Search for the cell housing the specified text and yield its (x, y) center coordinate. 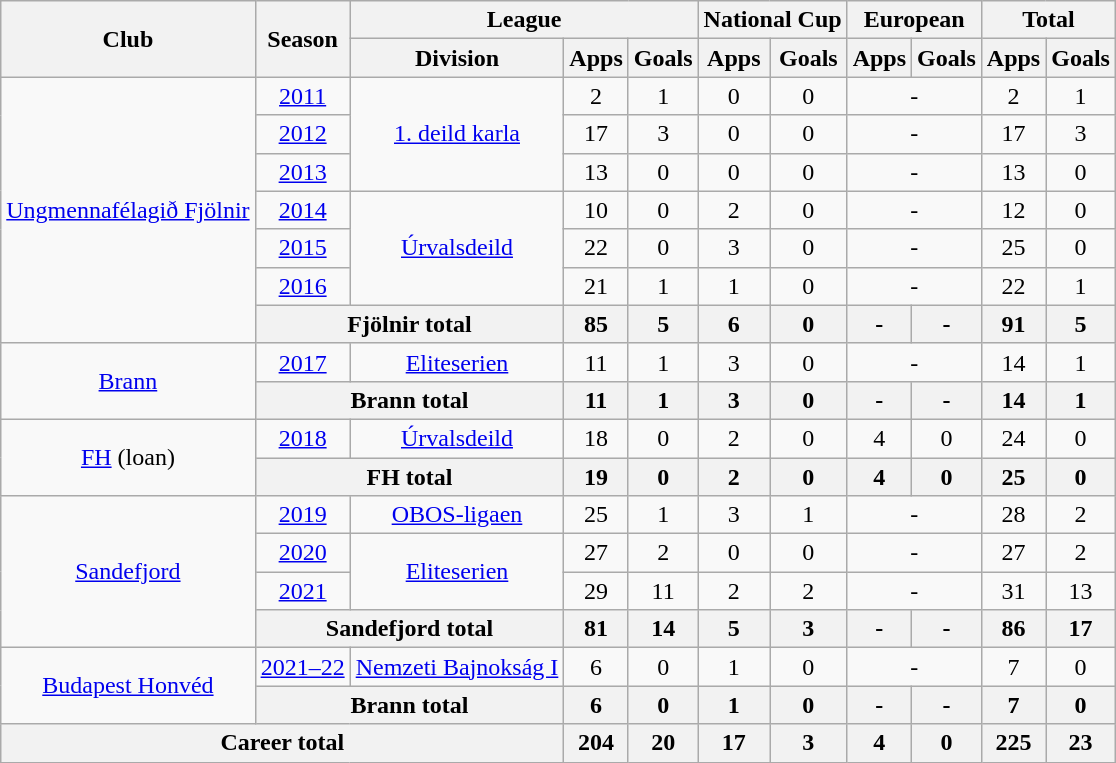
86 (1013, 629)
Sandefjord (128, 572)
2016 (302, 286)
Ungmennafélagið Fjölnir (128, 210)
21 (596, 286)
Sandefjord total (410, 629)
2017 (302, 362)
23 (1081, 743)
1. deild karla (457, 134)
28 (1013, 515)
Season (302, 39)
29 (596, 591)
Division (457, 58)
League (524, 20)
Nemzeti Bajnokság I (457, 667)
Club (128, 39)
Budapest Honvéd (128, 686)
12 (1013, 210)
2019 (302, 515)
18 (596, 438)
FH total (410, 477)
85 (596, 324)
81 (596, 629)
FH (loan) (128, 457)
Total (1048, 20)
Brann (128, 381)
2018 (302, 438)
19 (596, 477)
OBOS-ligaen (457, 515)
24 (1013, 438)
31 (1013, 591)
2013 (302, 172)
2021–22 (302, 667)
European (914, 20)
National Cup (772, 20)
225 (1013, 743)
2012 (302, 134)
2014 (302, 210)
Fjölnir total (410, 324)
10 (596, 210)
2021 (302, 591)
91 (1013, 324)
2020 (302, 553)
204 (596, 743)
Career total (282, 743)
2015 (302, 248)
2011 (302, 96)
20 (663, 743)
